For the text-containing cell, return its midpoint in [X, Y] coordinate format. 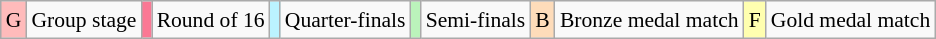
B [542, 20]
Group stage [84, 20]
Round of 16 [211, 20]
F [755, 20]
G [14, 20]
Quarter-finals [346, 20]
Semi-finals [476, 20]
Gold medal match [851, 20]
Bronze medal match [650, 20]
